Return (x, y) of the center of cell containing provided text 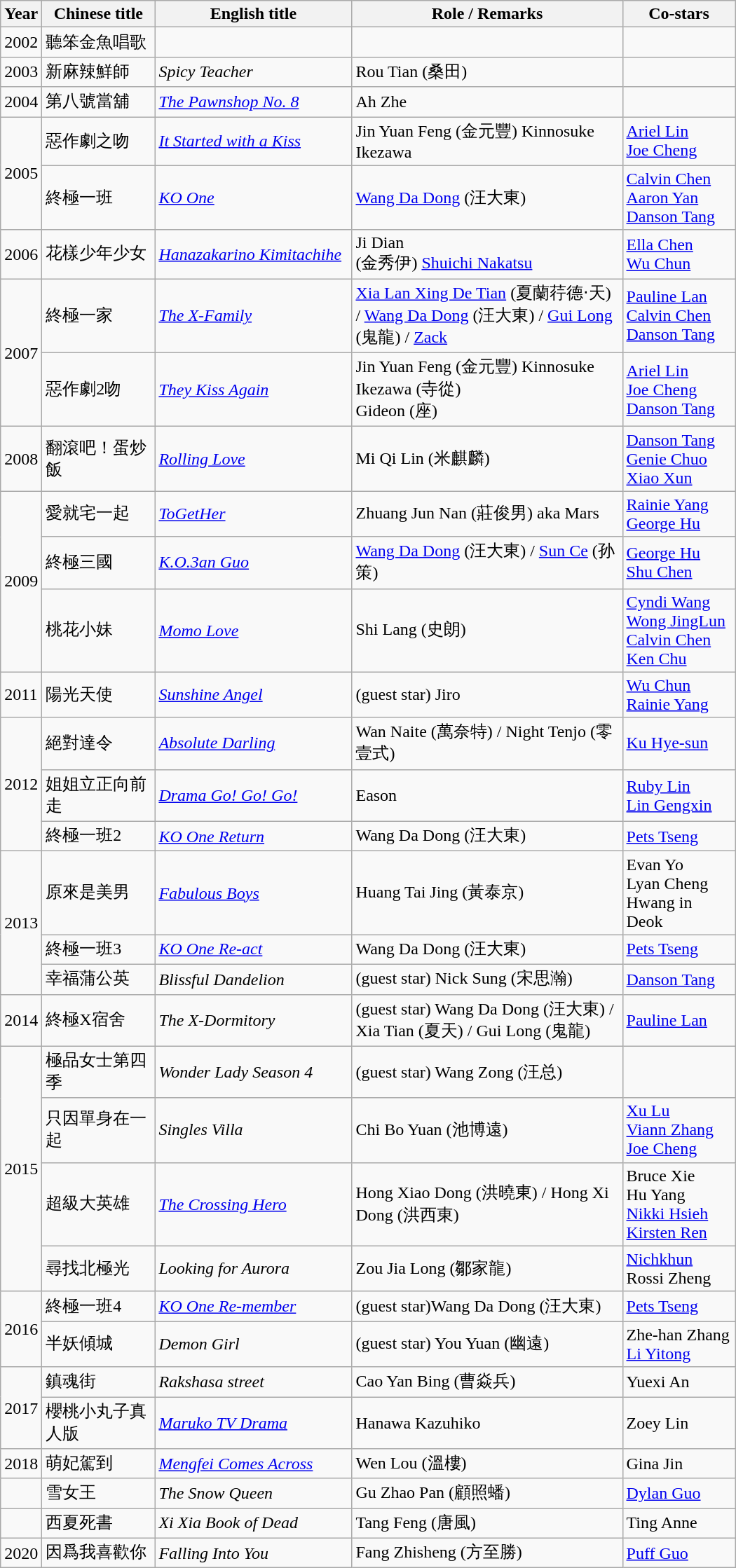
Wu ChunRainie Yang (679, 695)
Drama Go! Go! Go! (254, 795)
聽笨金魚唱歌 (98, 42)
終極X宿舍 (98, 1020)
Role / Remarks (487, 14)
西夏死書 (98, 1523)
Jin Yuan Feng (金元豐) Kinnosuke Ikezawa (寺從)Gideon (座) (487, 390)
Ku Hye-sun (679, 743)
新麻辣鮮師 (98, 71)
They Kiss Again (254, 390)
Fang Zhisheng (方至勝) (487, 1553)
2018 (21, 1464)
超級大英雄 (98, 1204)
桃花小妹 (98, 631)
Zhuang Jun Nan (莊俊男) aka Mars (487, 514)
Zhe-han ZhangLi Yitong (679, 1344)
2015 (21, 1169)
愛就宅一起 (98, 514)
(guest star)Wang Da Dong (汪大東) (487, 1306)
2009 (21, 582)
(guest star) Wang Da Dong (汪大東) / Xia Tian (夏天) / Gui Long (鬼龍) (487, 1020)
Wen Lou (溫樓) (487, 1464)
Shi Lang (史朗) (487, 631)
因爲我喜歡你 (98, 1553)
The Crossing Hero (254, 1204)
Nichkhun Rossi Zheng (679, 1268)
Gu Zhao Pan (顧照蟠) (487, 1494)
尋找北極光 (98, 1268)
The X-Dormitory (254, 1020)
ToGetHer (254, 514)
Zou Jia Long (鄒家龍) (487, 1268)
English title (254, 14)
Ruby LinLin Gengxin (679, 795)
Rakshasa street (254, 1382)
Evan Yo Lyan Cheng Hwang in Deok (679, 893)
幸福蒲公英 (98, 979)
2014 (21, 1020)
Calvin ChenAaron YanDanson Tang (679, 198)
Gina Jin (679, 1464)
2005 (21, 173)
極品女士第四季 (98, 1072)
2016 (21, 1329)
KO One Re-act (254, 950)
Bruce Xie Hu Yang Nikki Hsieh Kirsten Ren (679, 1204)
Ji Dian(金秀伊) Shuichi Nakatsu (487, 254)
Blissful Dandelion (254, 979)
Cyndi WangWong JingLunCalvin ChenKen Chu (679, 631)
Falling Into You (254, 1553)
(guest star) You Yuan (幽遠) (487, 1344)
半妖傾城 (98, 1344)
終極一班2 (98, 837)
Wan Naite (萬奈特) / Night Tenjo (零壹式) (487, 743)
The X-Family (254, 316)
Mengfei Comes Across (254, 1464)
Hanazakarino Kimitachihe (254, 254)
Eason (487, 795)
Sunshine Angel (254, 695)
Co-stars (679, 14)
Fabulous Boys (254, 893)
Xia Lan Xing De Tian (夏蘭荇德‧天) / Wang Da Dong (汪大東) / Gui Long (鬼龍) / Zack (487, 316)
The Pawnshop No. 8 (254, 102)
2020 (21, 1553)
Xu Lu Viann Zhang Joe Cheng (679, 1130)
KO One Return (254, 837)
Wonder Lady Season 4 (254, 1072)
2012 (21, 785)
Tang Feng (唐風) (487, 1523)
KO One (254, 198)
原來是美男 (98, 893)
Cao Yan Bing (曹焱兵) (487, 1382)
雪女王 (98, 1494)
Momo Love (254, 631)
翻滾吧！蛋炒飯 (98, 459)
Singles Villa (254, 1130)
Danson Tang (679, 979)
陽光天使 (98, 695)
Hong Xiao Dong (洪曉東) / Hong Xi Dong (洪西東) (487, 1204)
2017 (21, 1408)
Demon Girl (254, 1344)
Pauline LanCalvin ChenDanson Tang (679, 316)
(guest star) Nick Sung (宋思瀚) (487, 979)
Chi Bo Yuan (池博遠) (487, 1130)
Year (21, 14)
K.O.3an Guo (254, 563)
(guest star) Jiro (487, 695)
Rolling Love (254, 459)
2003 (21, 71)
終極三國 (98, 563)
Looking for Aurora (254, 1268)
The Snow Queen (254, 1494)
Hanawa Kazuhiko (487, 1423)
2013 (21, 923)
2007 (21, 353)
It Started with a Kiss (254, 141)
櫻桃小丸子真人版 (98, 1423)
Danson TangGenie ChuoXiao Xun (679, 459)
Rainie YangGeorge Hu (679, 514)
KO One Re-member (254, 1306)
終極一家 (98, 316)
Maruko TV Drama (254, 1423)
鎮魂街 (98, 1382)
Rou Tian (桑田) (487, 71)
花樣少年少女 (98, 254)
第八號當舖 (98, 102)
Ting Anne (679, 1523)
Huang Tai Jing (黃泰京) (487, 893)
Spicy Teacher (254, 71)
Xi Xia Book of Dead (254, 1523)
Zoey Lin (679, 1423)
2002 (21, 42)
惡作劇之吻 (98, 141)
Ariel LinJoe ChengDanson Tang (679, 390)
萌妃駕到 (98, 1464)
2008 (21, 459)
終極一班3 (98, 950)
Ella ChenWu Chun (679, 254)
Pauline Lan (679, 1020)
Wang Da Dong (汪大東) / Sun Ce (孙策) (487, 563)
Ariel LinJoe Cheng (679, 141)
2004 (21, 102)
George HuShu Chen (679, 563)
Puff Guo (679, 1553)
Dylan Guo (679, 1494)
2006 (21, 254)
(guest star) Wang Zong (汪总) (487, 1072)
姐姐立正向前走 (98, 795)
Absolute Darling (254, 743)
終極一班4 (98, 1306)
Jin Yuan Feng (金元豐) Kinnosuke Ikezawa (487, 141)
終極一班 (98, 198)
絕對達令 (98, 743)
Chinese title (98, 14)
只因單身在一起 (98, 1130)
Ah Zhe (487, 102)
Mi Qi Lin (米麒麟) (487, 459)
Yuexi An (679, 1382)
2011 (21, 695)
惡作劇2吻 (98, 390)
